Extract the (x, y) coordinate from the center of the cell holding the provided text.  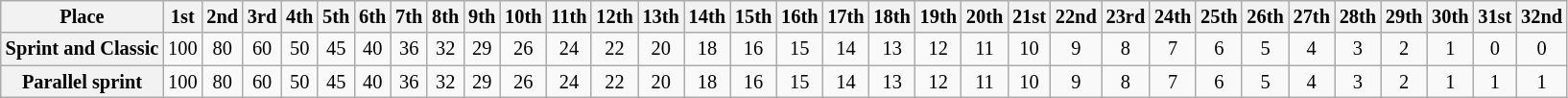
6th (372, 16)
Place (83, 16)
26th (1265, 16)
7th (409, 16)
14th (707, 16)
5th (336, 16)
22nd (1077, 16)
8th (445, 16)
12th (614, 16)
32nd (1541, 16)
21st (1029, 16)
4th (299, 16)
11th (568, 16)
19th (938, 16)
20th (985, 16)
31st (1495, 16)
2nd (223, 16)
28th (1358, 16)
23rd (1126, 16)
30th (1450, 16)
13th (661, 16)
17th (845, 16)
3rd (262, 16)
27th (1312, 16)
1st (182, 16)
24th (1173, 16)
18th (892, 16)
Sprint and Classic (83, 49)
9th (482, 16)
25th (1219, 16)
16th (799, 16)
10th (523, 16)
15th (753, 16)
29th (1404, 16)
Parallel sprint (83, 82)
